Scan for the cell matching the given text and deliver its (X, Y) coordinate at center. 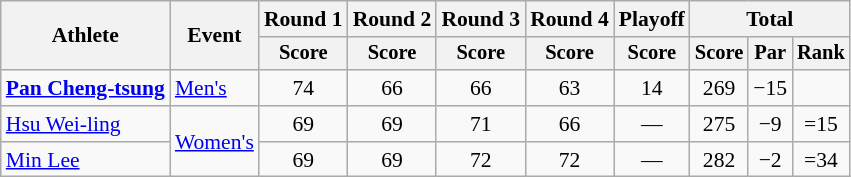
14 (652, 88)
−9 (770, 124)
Pan Cheng-tsung (86, 88)
Hsu Wei-ling (86, 124)
−15 (770, 88)
275 (719, 124)
Athlete (86, 36)
63 (570, 88)
Rank (821, 54)
74 (304, 88)
Par (770, 54)
=15 (821, 124)
71 (480, 124)
— (652, 124)
269 (719, 88)
Round 3 (480, 19)
Men's (214, 88)
Round 2 (392, 19)
Women's (214, 142)
Total (770, 19)
Round 1 (304, 19)
Playoff (652, 19)
Round 4 (570, 19)
Event (214, 36)
